Identify which cell holds the provided text, then report its (x, y) central coordinate. 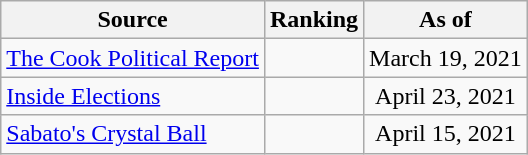
April 23, 2021 (446, 96)
April 15, 2021 (446, 134)
Source (133, 20)
Sabato's Crystal Ball (133, 134)
March 19, 2021 (446, 58)
Inside Elections (133, 96)
The Cook Political Report (133, 58)
Ranking (314, 20)
As of (446, 20)
